Determine the (x, y) coordinate at the center of the cell enclosing the given text.  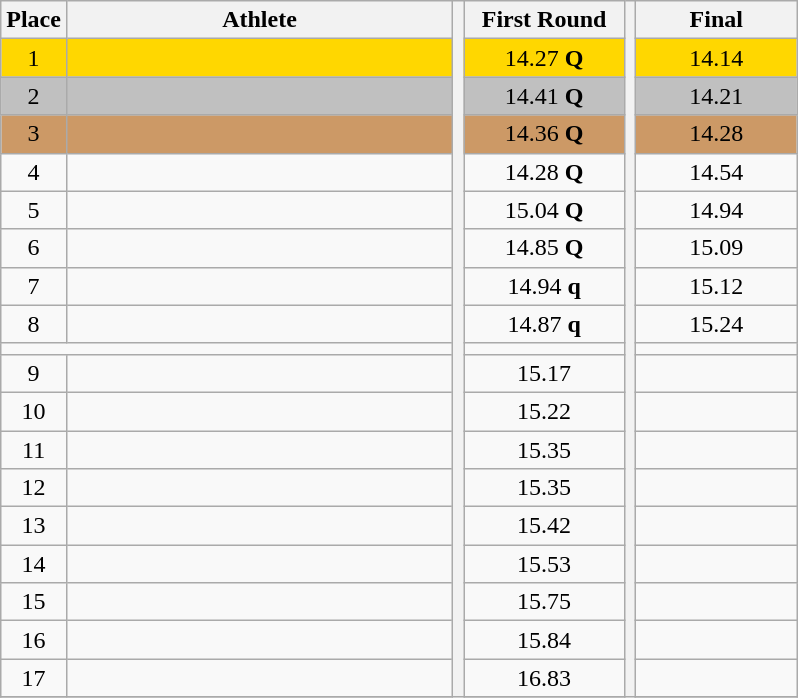
2 (34, 96)
14.94 q (544, 286)
1 (34, 58)
14.94 (716, 210)
6 (34, 248)
3 (34, 134)
15.84 (544, 640)
15.75 (544, 602)
16 (34, 640)
14.85 Q (544, 248)
13 (34, 526)
17 (34, 678)
16.83 (544, 678)
14.14 (716, 58)
10 (34, 411)
Final (716, 20)
12 (34, 488)
15.24 (716, 324)
4 (34, 172)
14.54 (716, 172)
8 (34, 324)
15.42 (544, 526)
11 (34, 449)
15.12 (716, 286)
15.53 (544, 564)
7 (34, 286)
15.04 Q (544, 210)
15.22 (544, 411)
Place (34, 20)
14.21 (716, 96)
15.09 (716, 248)
14.36 Q (544, 134)
First Round (544, 20)
15 (34, 602)
14.28 (716, 134)
9 (34, 373)
14.41 Q (544, 96)
14.87 q (544, 324)
15.17 (544, 373)
5 (34, 210)
14.27 Q (544, 58)
14.28 Q (544, 172)
14 (34, 564)
Athlete (259, 20)
